Scan for the cell matching the given text and deliver its [X, Y] coordinate at center. 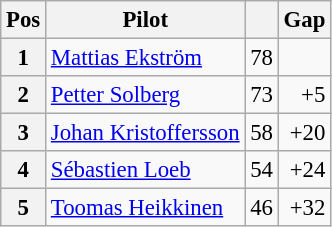
78 [262, 58]
Johan Kristoffersson [146, 133]
Pos [24, 20]
+32 [304, 208]
Gap [304, 20]
+20 [304, 133]
Toomas Heikkinen [146, 208]
Sébastien Loeb [146, 170]
1 [24, 58]
54 [262, 170]
+5 [304, 95]
5 [24, 208]
Mattias Ekström [146, 58]
Pilot [146, 20]
73 [262, 95]
4 [24, 170]
+24 [304, 170]
Petter Solberg [146, 95]
3 [24, 133]
2 [24, 95]
46 [262, 208]
58 [262, 133]
